Provide the [X, Y] coordinate of the cell's center where the given text is located.  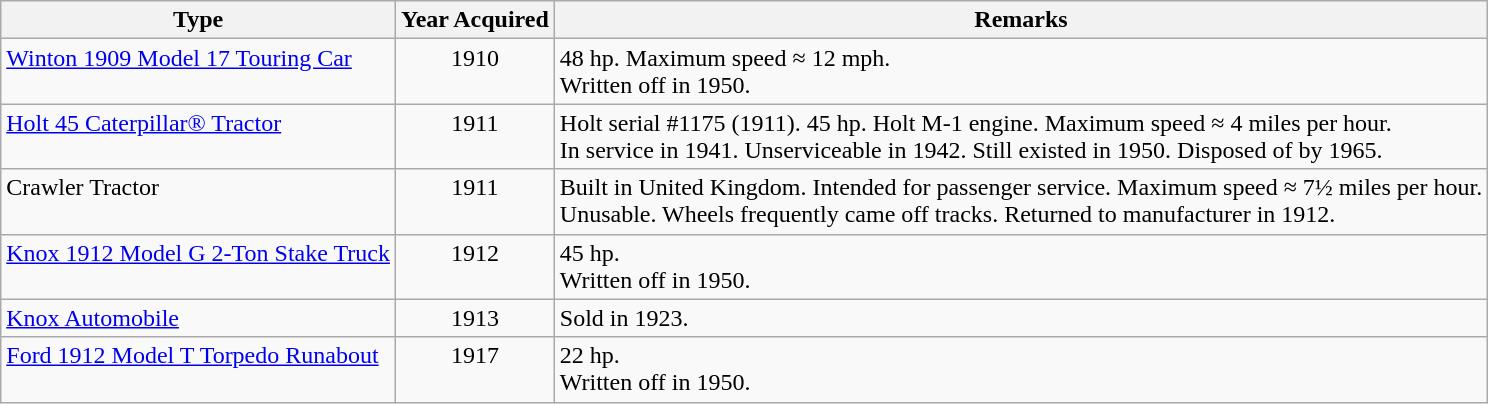
Holt 45 Caterpillar® Tractor [198, 136]
48 hp. Maximum speed ≈ 12 mph.Written off in 1950. [1020, 72]
Type [198, 20]
22 hp.Written off in 1950. [1020, 370]
Ford 1912 Model T Torpedo Runabout [198, 370]
Sold in 1923. [1020, 318]
Knox 1912 Model G 2-Ton Stake Truck [198, 266]
1910 [474, 72]
1913 [474, 318]
Winton 1909 Model 17 Touring Car [198, 72]
1912 [474, 266]
Knox Automobile [198, 318]
Year Acquired [474, 20]
Remarks [1020, 20]
1917 [474, 370]
Crawler Tractor [198, 202]
45 hp.Written off in 1950. [1020, 266]
